Detect which cell encompasses the target text, then output its (X, Y) center coordinate. 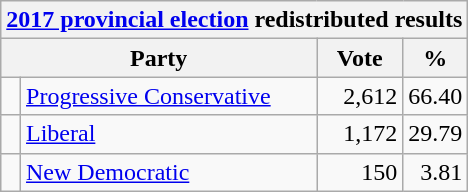
New Democratic (169, 172)
2,612 (360, 96)
3.81 (436, 172)
Progressive Conservative (169, 96)
29.79 (436, 134)
Vote (360, 58)
Party (159, 58)
1,172 (360, 134)
2017 provincial election redistributed results (234, 20)
% (436, 58)
66.40 (436, 96)
150 (360, 172)
Liberal (169, 134)
